Output the (x, y) coordinate of the center of the cell containing the given text.  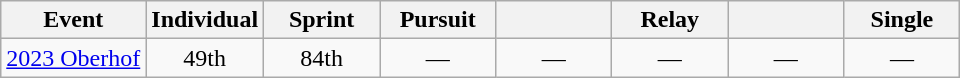
Sprint (322, 20)
84th (322, 58)
Individual (205, 20)
Relay (670, 20)
Pursuit (438, 20)
Single (902, 20)
2023 Oberhof (74, 58)
49th (205, 58)
Event (74, 20)
